For the text-containing cell, return its midpoint in (x, y) coordinate format. 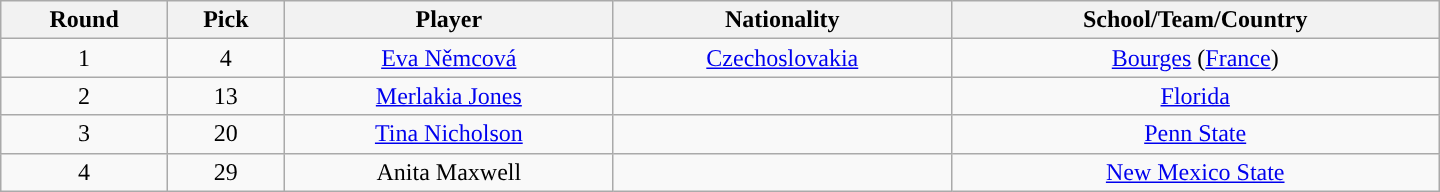
Nationality (782, 20)
29 (226, 172)
Florida (1195, 96)
School/Team/Country (1195, 20)
Merlakia Jones (448, 96)
Player (448, 20)
13 (226, 96)
Czechoslovakia (782, 58)
20 (226, 134)
Tina Nicholson (448, 134)
Anita Maxwell (448, 172)
Eva Němcová (448, 58)
Round (84, 20)
New Mexico State (1195, 172)
3 (84, 134)
Bourges (France) (1195, 58)
2 (84, 96)
1 (84, 58)
Penn State (1195, 134)
Pick (226, 20)
